Locate the cell with the specified text and output its (X, Y) center coordinate. 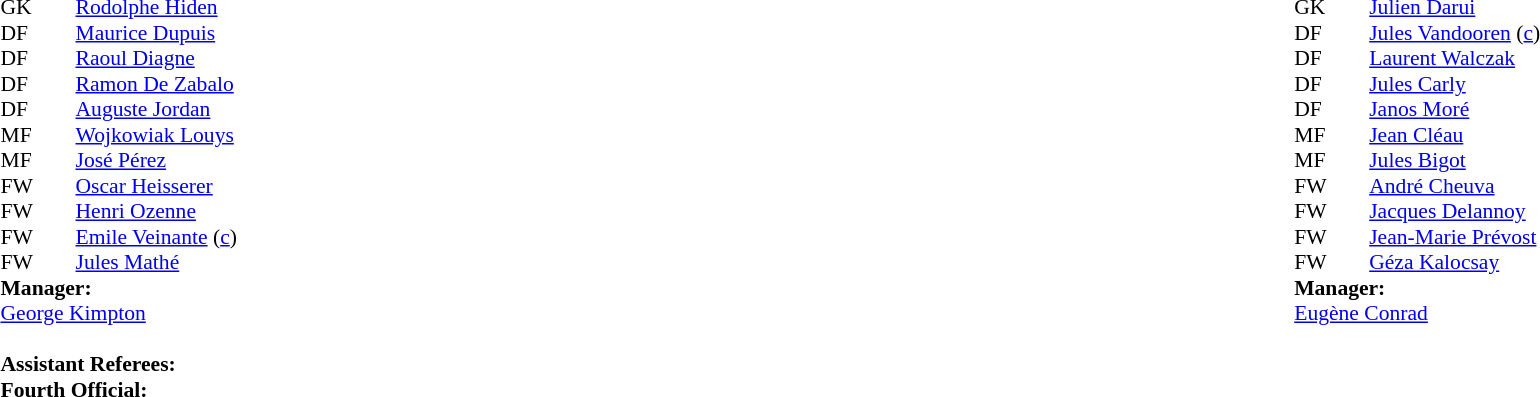
Jules Carly (1454, 84)
Emile Veinante (c) (156, 237)
Maurice Dupuis (156, 33)
Jacques Delannoy (1454, 211)
Eugène Conrad (1417, 313)
Laurent Walczak (1454, 59)
Jean Cléau (1454, 135)
Auguste Jordan (156, 109)
José Pérez (156, 161)
Henri Ozenne (156, 211)
Jules Bigot (1454, 161)
Raoul Diagne (156, 59)
Janos Moré (1454, 109)
Géza Kalocsay (1454, 263)
Jules Vandooren (c) (1454, 33)
Jules Mathé (156, 263)
Oscar Heisserer (156, 186)
Ramon De Zabalo (156, 84)
Wojkowiak Louys (156, 135)
André Cheuva (1454, 186)
Jean-Marie Prévost (1454, 237)
